Pinpoint the cell where the given text exists, returning its [X, Y] midpoint coordinate. 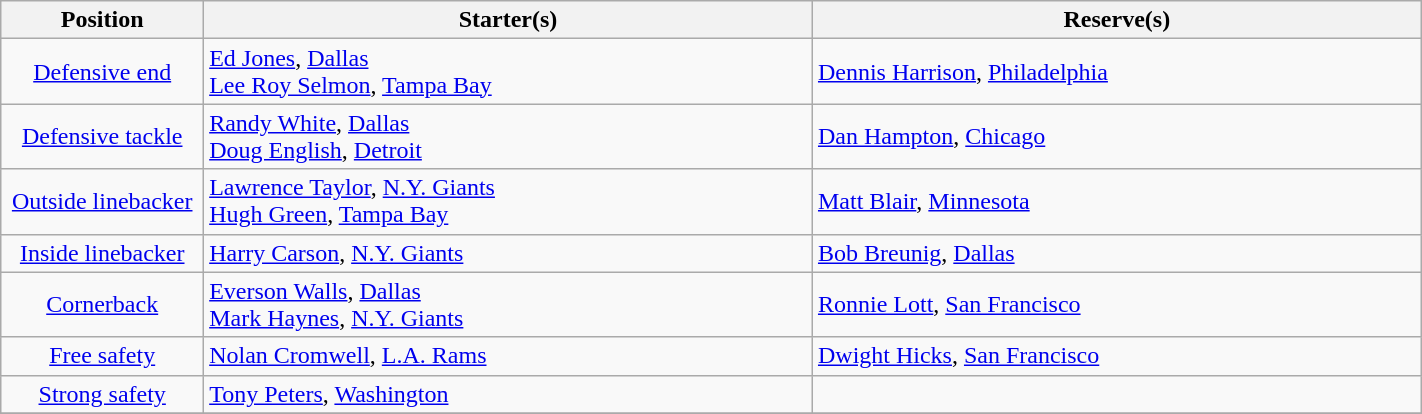
Defensive end [102, 72]
Defensive tackle [102, 136]
Tony Peters, Washington [508, 394]
Dennis Harrison, Philadelphia [1116, 72]
Free safety [102, 356]
Ronnie Lott, San Francisco [1116, 304]
Everson Walls, Dallas Mark Haynes, N.Y. Giants [508, 304]
Randy White, Dallas Doug English, Detroit [508, 136]
Lawrence Taylor, N.Y. Giants Hugh Green, Tampa Bay [508, 202]
Position [102, 20]
Bob Breunig, Dallas [1116, 253]
Dan Hampton, Chicago [1116, 136]
Nolan Cromwell, L.A. Rams [508, 356]
Cornerback [102, 304]
Matt Blair, Minnesota [1116, 202]
Dwight Hicks, San Francisco [1116, 356]
Strong safety [102, 394]
Harry Carson, N.Y. Giants [508, 253]
Ed Jones, Dallas Lee Roy Selmon, Tampa Bay [508, 72]
Reserve(s) [1116, 20]
Starter(s) [508, 20]
Inside linebacker [102, 253]
Outside linebacker [102, 202]
